Provide the [X, Y] coordinate of the cell's center where the given text is located.  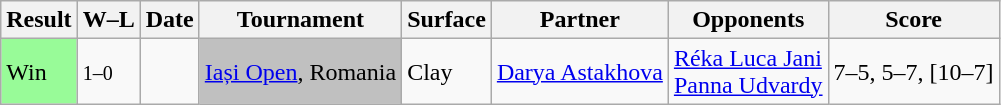
Iași Open, Romania [300, 72]
7–5, 5–7, [10–7] [914, 72]
Clay [447, 72]
Win [39, 72]
Date [170, 20]
Partner [580, 20]
Réka Luca Jani Panna Udvardy [748, 72]
Result [39, 20]
Darya Astakhova [580, 72]
Opponents [748, 20]
W–L [108, 20]
1–0 [108, 72]
Surface [447, 20]
Score [914, 20]
Tournament [300, 20]
